Output the (x, y) coordinate of the center of the cell containing the given text.  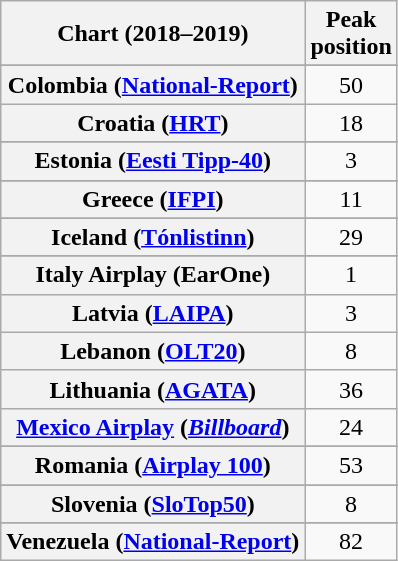
11 (351, 199)
Slovenia (SloTop50) (153, 503)
Croatia (HRT) (153, 123)
Peakposition (351, 34)
Lebanon (OLT20) (153, 351)
29 (351, 237)
36 (351, 389)
50 (351, 85)
Italy Airplay (EarOne) (153, 275)
82 (351, 542)
Romania (Airplay 100) (153, 465)
Estonia (Eesti Tipp-40) (153, 161)
1 (351, 275)
Chart (2018–2019) (153, 34)
18 (351, 123)
Latvia (LAIPA) (153, 313)
Venezuela (National-Report) (153, 542)
Iceland (Tónlistinn) (153, 237)
24 (351, 427)
Lithuania (AGATA) (153, 389)
Colombia (National-Report) (153, 85)
Mexico Airplay (Billboard) (153, 427)
Greece (IFPI) (153, 199)
53 (351, 465)
